Find where the given text appears and provide that cell's center as (x, y) coordinate. 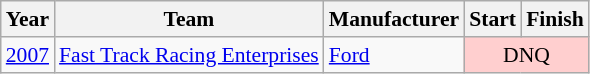
DNQ (526, 55)
Team (189, 19)
Finish (555, 19)
Manufacturer (394, 19)
2007 (28, 55)
Fast Track Racing Enterprises (189, 55)
Ford (394, 55)
Start (492, 19)
Year (28, 19)
